Identify which cell holds the provided text, then report its [X, Y] central coordinate. 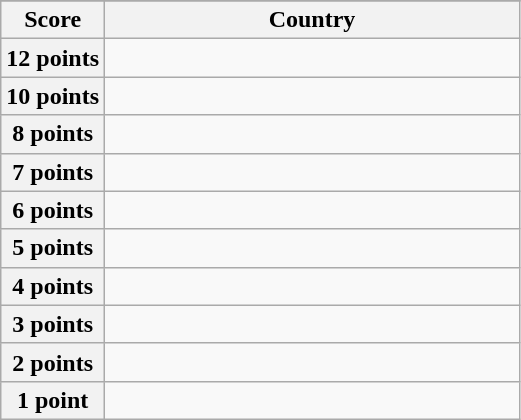
3 points [53, 324]
Country [312, 20]
4 points [53, 286]
8 points [53, 134]
7 points [53, 172]
12 points [53, 58]
5 points [53, 248]
1 point [53, 400]
10 points [53, 96]
Score [53, 20]
6 points [53, 210]
2 points [53, 362]
